Output the (X, Y) coordinate of the center of the cell containing the given text.  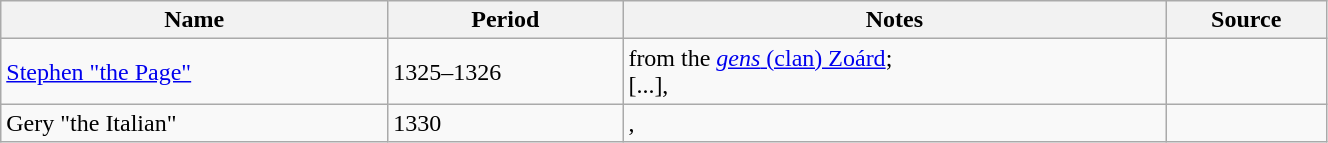
from the gens (clan) Zoárd; [...], (894, 72)
Name (194, 20)
Notes (894, 20)
Period (506, 20)
1330 (506, 123)
Stephen "the Page" (194, 72)
1325–1326 (506, 72)
Gery "the Italian" (194, 123)
Source (1246, 20)
, (894, 123)
